For the text-containing cell, return its midpoint in (X, Y) coordinate format. 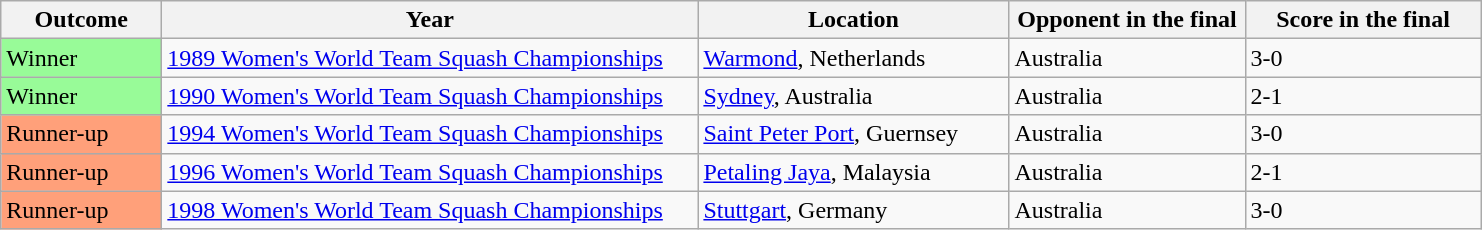
Location (854, 20)
1994 Women's World Team Squash Championships (430, 134)
Sydney, Australia (854, 96)
Petaling Jaya, Malaysia (854, 172)
Year (430, 20)
1996 Women's World Team Squash Championships (430, 172)
Saint Peter Port, Guernsey (854, 134)
Opponent in the final (1127, 20)
Outcome (82, 20)
Warmond, Netherlands (854, 58)
1990 Women's World Team Squash Championships (430, 96)
Score in the final (1363, 20)
Stuttgart, Germany (854, 210)
1998 Women's World Team Squash Championships (430, 210)
1989 Women's World Team Squash Championships (430, 58)
